Provide the [X, Y] coordinate of the cell's center where the given text is located.  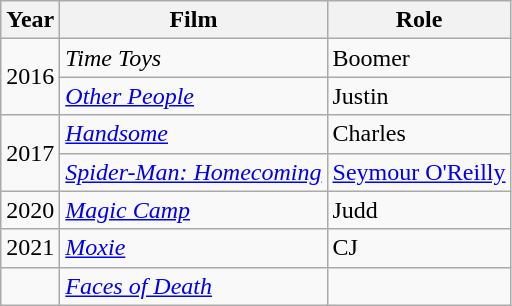
Boomer [419, 58]
Year [30, 20]
Other People [194, 96]
Handsome [194, 134]
CJ [419, 248]
Time Toys [194, 58]
2016 [30, 77]
Judd [419, 210]
Faces of Death [194, 286]
2021 [30, 248]
2020 [30, 210]
Magic Camp [194, 210]
Seymour O'Reilly [419, 172]
Spider-Man: Homecoming [194, 172]
Film [194, 20]
2017 [30, 153]
Charles [419, 134]
Role [419, 20]
Justin [419, 96]
Moxie [194, 248]
